For the text-containing cell, return its midpoint in (X, Y) coordinate format. 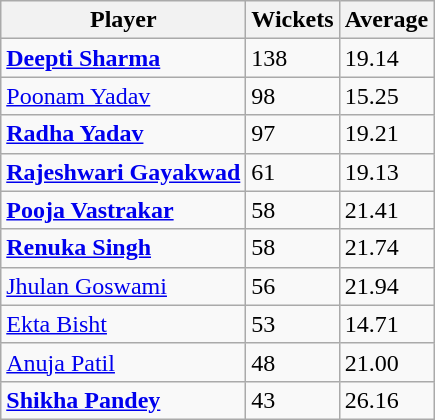
19.14 (386, 58)
Poonam Yadav (124, 96)
26.16 (386, 400)
48 (292, 362)
61 (292, 172)
Wickets (292, 20)
56 (292, 286)
Deepti Sharma (124, 58)
19.13 (386, 172)
21.94 (386, 286)
Anuja Patil (124, 362)
15.25 (386, 96)
Renuka Singh (124, 248)
21.74 (386, 248)
Jhulan Goswami (124, 286)
21.00 (386, 362)
Average (386, 20)
21.41 (386, 210)
53 (292, 324)
138 (292, 58)
19.21 (386, 134)
Ekta Bisht (124, 324)
Pooja Vastrakar (124, 210)
14.71 (386, 324)
Rajeshwari Gayakwad (124, 172)
Radha Yadav (124, 134)
43 (292, 400)
97 (292, 134)
Shikha Pandey (124, 400)
Player (124, 20)
98 (292, 96)
